For the text-containing cell, return its midpoint in [X, Y] coordinate format. 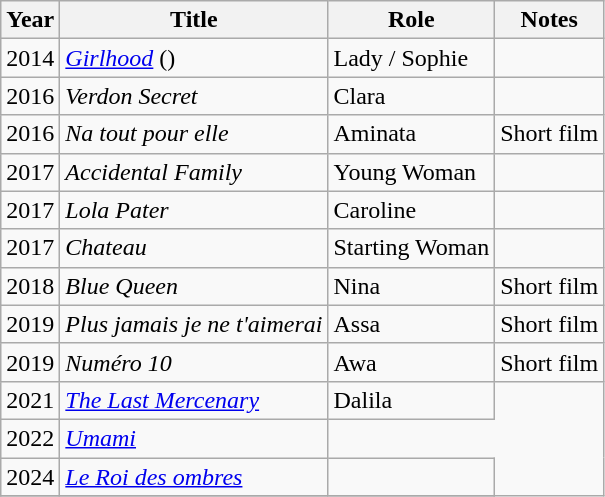
Numéro 10 [194, 362]
Verdon Secret [194, 96]
2021 [30, 400]
Nina [412, 286]
2022 [30, 438]
2018 [30, 286]
Aminata [412, 134]
Young Woman [412, 172]
2024 [30, 477]
Clara [412, 96]
Lady / Sophie [412, 58]
Blue Queen [194, 286]
Title [194, 20]
Chateau [194, 248]
Caroline [412, 210]
Girlhood () [194, 58]
The Last Mercenary [194, 400]
Lola Pater [194, 210]
Year [30, 20]
Notes [550, 20]
Awa [412, 362]
Assa [412, 324]
Accidental Family [194, 172]
Starting Woman [412, 248]
Role [412, 20]
Plus jamais je ne t'aimerai [194, 324]
2014 [30, 58]
Le Roi des ombres [194, 477]
Dalila [412, 400]
Na tout pour elle [194, 134]
Umami [194, 438]
